Detect which cell encompasses the target text, then output its [X, Y] center coordinate. 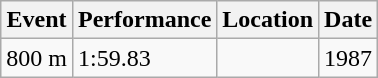
800 m [37, 58]
1987 [348, 58]
Performance [144, 20]
1:59.83 [144, 58]
Location [268, 20]
Date [348, 20]
Event [37, 20]
